Find where the given text appears and provide that cell's center as (X, Y) coordinate. 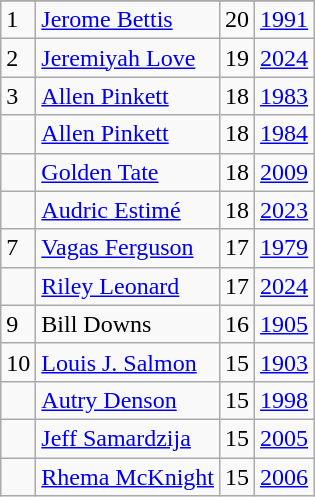
Jeff Samardzija (128, 438)
2 (18, 58)
2006 (284, 477)
1903 (284, 362)
1 (18, 20)
2005 (284, 438)
Riley Leonard (128, 286)
Jerome Bettis (128, 20)
1979 (284, 248)
Golden Tate (128, 172)
Louis J. Salmon (128, 362)
1998 (284, 400)
Bill Downs (128, 324)
Jeremiyah Love (128, 58)
10 (18, 362)
Rhema McKnight (128, 477)
2023 (284, 210)
9 (18, 324)
1983 (284, 96)
3 (18, 96)
1984 (284, 134)
2009 (284, 172)
1905 (284, 324)
19 (238, 58)
1991 (284, 20)
Autry Denson (128, 400)
7 (18, 248)
Vagas Ferguson (128, 248)
20 (238, 20)
16 (238, 324)
Audric Estimé (128, 210)
